For the text-containing cell, return its midpoint in [x, y] coordinate format. 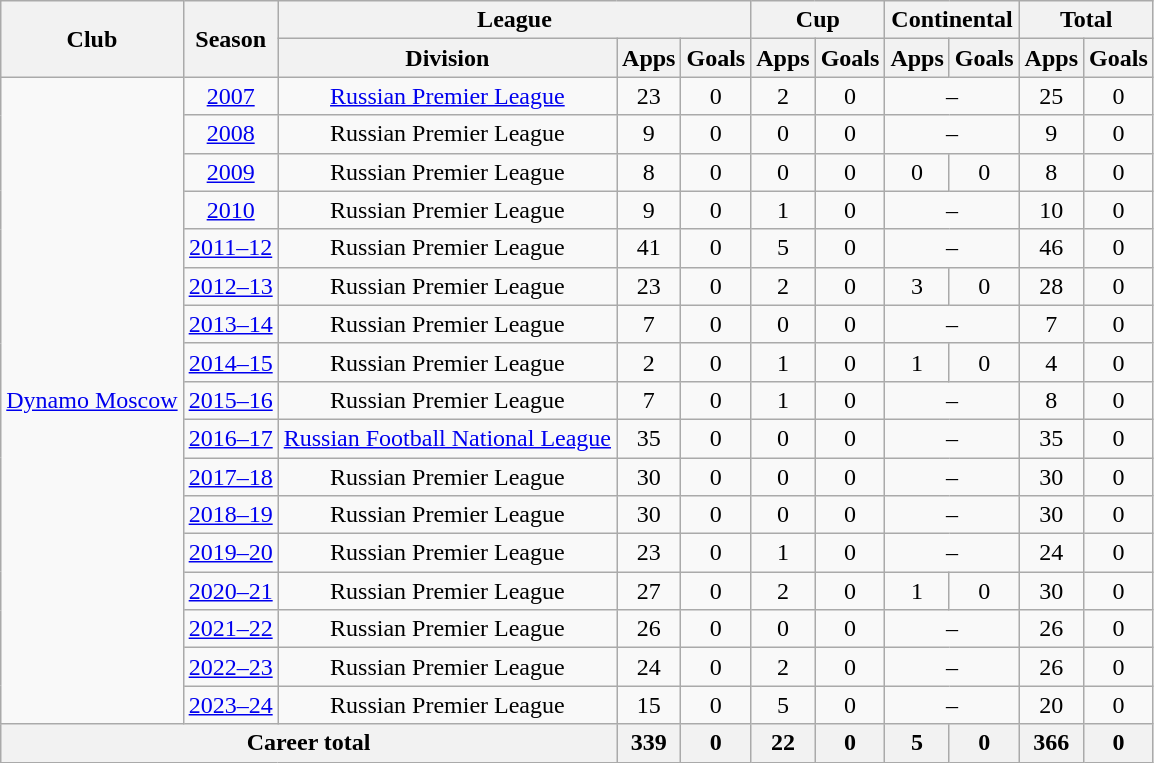
2012–13 [230, 286]
Career total [309, 743]
2008 [230, 134]
Season [230, 39]
Cup [818, 20]
2014–15 [230, 362]
4 [1051, 362]
2015–16 [230, 400]
2018–19 [230, 515]
Continental [952, 20]
15 [649, 705]
46 [1051, 248]
366 [1051, 743]
339 [649, 743]
Dynamo Moscow [92, 400]
27 [649, 591]
2017–18 [230, 477]
2007 [230, 96]
25 [1051, 96]
2010 [230, 210]
Russian Football National League [447, 438]
2013–14 [230, 324]
2019–20 [230, 553]
Club [92, 39]
10 [1051, 210]
2011–12 [230, 248]
2023–24 [230, 705]
2016–17 [230, 438]
Division [447, 58]
3 [917, 286]
20 [1051, 705]
League [514, 20]
28 [1051, 286]
41 [649, 248]
2021–22 [230, 629]
Total [1086, 20]
2022–23 [230, 667]
2020–21 [230, 591]
22 [783, 743]
2009 [230, 172]
